Return (x, y) of the center of cell containing provided text 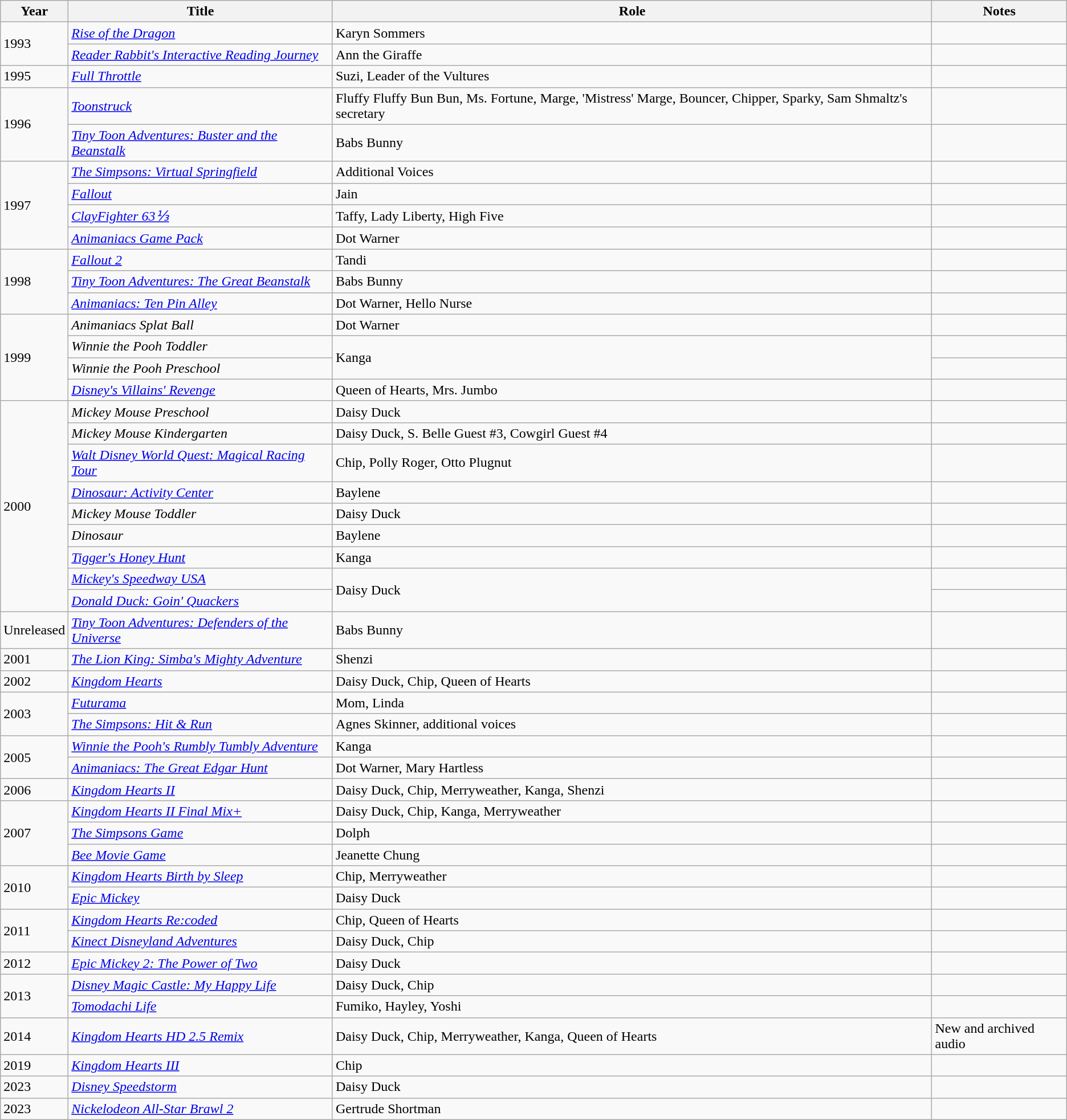
Daisy Duck, Chip, Queen of Hearts (632, 681)
1996 (34, 124)
Fallout 2 (201, 260)
Mickey's Speedway USA (201, 579)
Disney's Villains' Revenge (201, 390)
Karyn Sommers (632, 33)
2011 (34, 931)
Shenzi (632, 659)
Additional Voices (632, 172)
Epic Mickey 2: The Power of Two (201, 963)
1999 (34, 357)
Ann the Giraffe (632, 55)
2013 (34, 996)
Kingdom Hearts III (201, 1065)
Rise of the Dragon (201, 33)
Mom, Linda (632, 703)
Fumiko, Hayley, Yoshi (632, 1007)
Disney Magic Castle: My Happy Life (201, 985)
Bee Movie Game (201, 854)
Tigger's Honey Hunt (201, 557)
Daisy Duck, Chip, Kanga, Merryweather (632, 811)
2006 (34, 789)
Toonstruck (201, 106)
Donald Duck: Goin' Quackers (201, 601)
2001 (34, 659)
Notes (999, 11)
Tiny Toon Adventures: Buster and the Beanstalk (201, 142)
Fluffy Fluffy Bun Bun, Ms. Fortune, Marge, 'Mistress' Marge, Bouncer, Chipper, Sparky, Sam Shmaltz's secretary (632, 106)
2002 (34, 681)
The Lion King: Simba's Mighty Adventure (201, 659)
Kingdom Hearts HD 2.5 Remix (201, 1036)
Animaniacs: The Great Edgar Hunt (201, 768)
1997 (34, 205)
Kingdom Hearts II (201, 789)
Chip, Polly Roger, Otto Plugnut (632, 463)
Mickey Mouse Kindergarten (201, 433)
2000 (34, 506)
Kingdom Hearts Birth by Sleep (201, 877)
Animaniacs Game Pack (201, 238)
Futurama (201, 703)
Agnes Skinner, additional voices (632, 724)
Epic Mickey (201, 898)
Tandi (632, 260)
Jain (632, 194)
Gertrude Shortman (632, 1109)
Daisy Duck, Chip, Merryweather, Kanga, Queen of Hearts (632, 1036)
1993 (34, 44)
New and archived audio (999, 1036)
Queen of Hearts, Mrs. Jumbo (632, 390)
2014 (34, 1036)
1998 (34, 282)
Nickelodeon All-Star Brawl 2 (201, 1109)
1995 (34, 76)
Tiny Toon Adventures: Defenders of the Universe (201, 630)
2019 (34, 1065)
The Simpsons Game (201, 833)
Suzi, Leader of the Vultures (632, 76)
2003 (34, 714)
2010 (34, 887)
Winnie the Pooh's Rumbly Tumbly Adventure (201, 746)
2012 (34, 963)
Kinect Disneyland Adventures (201, 942)
ClayFighter 63⅓ (201, 216)
Kingdom Hearts II Final Mix+ (201, 811)
The Simpsons: Virtual Springfield (201, 172)
Mickey Mouse Toddler (201, 514)
Jeanette Chung (632, 854)
Year (34, 11)
Dot Warner, Hello Nurse (632, 303)
2007 (34, 833)
Animaniacs Splat Ball (201, 325)
Kingdom Hearts (201, 681)
Fallout (201, 194)
2005 (34, 757)
Taffy, Lady Liberty, High Five (632, 216)
Animaniacs: Ten Pin Alley (201, 303)
Dolph (632, 833)
Walt Disney World Quest: Magical Racing Tour (201, 463)
Dinosaur: Activity Center (201, 492)
Tiny Toon Adventures: The Great Beanstalk (201, 282)
Daisy Duck, S. Belle Guest #3, Cowgirl Guest #4 (632, 433)
Daisy Duck, Chip, Merryweather, Kanga, Shenzi (632, 789)
Title (201, 11)
Mickey Mouse Preschool (201, 412)
Kingdom Hearts Re:coded (201, 920)
Winnie the Pooh Preschool (201, 368)
Winnie the Pooh Toddler (201, 347)
The Simpsons: Hit & Run (201, 724)
Role (632, 11)
Chip, Queen of Hearts (632, 920)
Dinosaur (201, 536)
Tomodachi Life (201, 1007)
Disney Speedstorm (201, 1087)
Reader Rabbit's Interactive Reading Journey (201, 55)
Chip (632, 1065)
Dot Warner, Mary Hartless (632, 768)
Chip, Merryweather (632, 877)
Full Throttle (201, 76)
Unreleased (34, 630)
